Extract the (x, y) coordinate from the center of the cell holding the provided text.  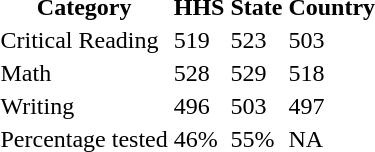
519 (199, 40)
528 (199, 73)
523 (256, 40)
529 (256, 73)
496 (199, 106)
503 (256, 106)
